Identify which cell holds the provided text, then report its [x, y] central coordinate. 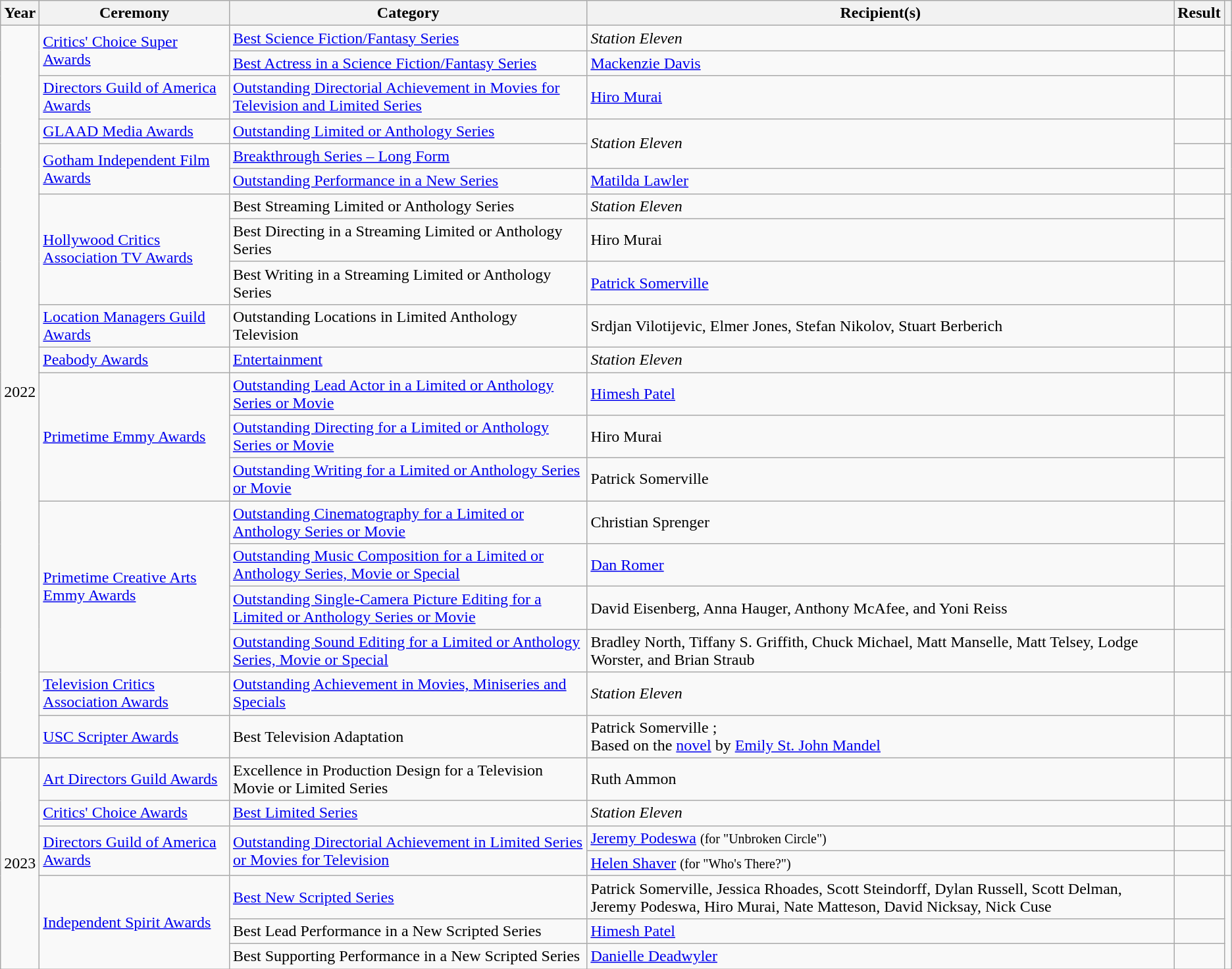
Christian Sprenger [881, 523]
Outstanding Achievement in Movies, Miniseries and Specials [408, 694]
Excellence in Production Design for a Television Movie or Limited Series [408, 779]
Peabody Awards [134, 359]
Dan Romer [881, 565]
GLAAD Media Awards [134, 131]
Independent Spirit Awards [134, 922]
2023 [20, 863]
2022 [20, 392]
Outstanding Locations in Limited Anthology Television [408, 325]
Jeremy Podeswa (for "Unbroken Circle") [881, 838]
Mackenzie Davis [881, 63]
Hollywood Critics Association TV Awards [134, 249]
Result [1199, 13]
Outstanding Writing for a Limited or Anthology Series or Movie [408, 479]
Breakthrough Series – Long Form [408, 156]
Recipient(s) [881, 13]
Outstanding Directorial Achievement in Movies for Television and Limited Series [408, 97]
Best Limited Series [408, 813]
Helen Shaver (for "Who's There?") [881, 863]
Best Lead Performance in a New Scripted Series [408, 931]
Television Critics Association Awards [134, 694]
Critics' Choice Super Awards [134, 51]
Gotham Independent Film Awards [134, 169]
Best Actress in a Science Fiction/Fantasy Series [408, 63]
Outstanding Single-Camera Picture Editing for a Limited or Anthology Series or Movie [408, 608]
Best Directing in a Streaming Limited or Anthology Series [408, 240]
Outstanding Cinematography for a Limited or Anthology Series or Movie [408, 523]
Best Streaming Limited or Anthology Series [408, 206]
Outstanding Music Composition for a Limited or Anthology Series, Movie or Special [408, 565]
Outstanding Directing for a Limited or Anthology Series or Movie [408, 437]
Best New Scripted Series [408, 897]
Danielle Deadwyler [881, 956]
Critics' Choice Awards [134, 813]
Outstanding Performance in a New Series [408, 181]
Primetime Creative Arts Emmy Awards [134, 587]
Art Directors Guild Awards [134, 779]
Outstanding Lead Actor in a Limited or Anthology Series or Movie [408, 394]
Best Science Fiction/Fantasy Series [408, 38]
Bradley North, Tiffany S. Griffith, Chuck Michael, Matt Manselle, Matt Telsey, Lodge Worster, and Brian Straub [881, 650]
Location Managers Guild Awards [134, 325]
Ruth Ammon [881, 779]
Category [408, 13]
Outstanding Limited or Anthology Series [408, 131]
David Eisenberg, Anna Hauger, Anthony McAfee, and Yoni Reiss [881, 608]
Matilda Lawler [881, 181]
Best Supporting Performance in a New Scripted Series [408, 956]
Primetime Emmy Awards [134, 437]
Best Writing in a Streaming Limited or Anthology Series [408, 283]
Entertainment [408, 359]
Ceremony [134, 13]
Year [20, 13]
USC Scripter Awards [134, 736]
Srdjan Vilotijevic, Elmer Jones, Stefan Nikolov, Stuart Berberich [881, 325]
Outstanding Directorial Achievement in Limited Series or Movies for Television [408, 851]
Best Television Adaptation [408, 736]
Outstanding Sound Editing for a Limited or Anthology Series, Movie or Special [408, 650]
Patrick Somerville ; Based on the novel by Emily St. John Mandel [881, 736]
